Output the [x, y] coordinate of the center of the cell containing the given text.  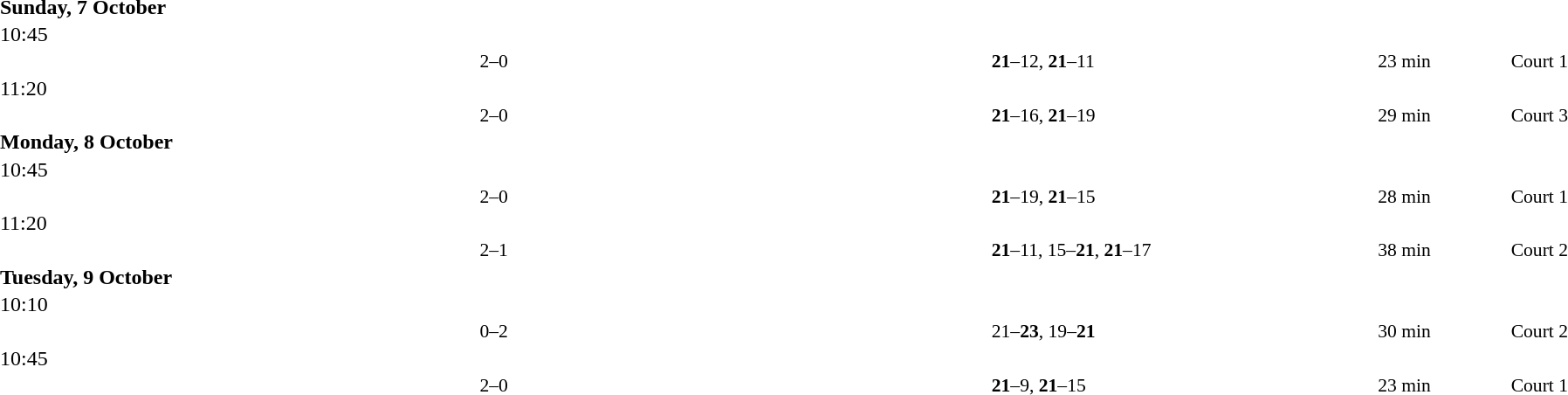
0–2 [494, 331]
21–23, 19–21 [1182, 331]
23 min [1442, 61]
28 min [1442, 196]
21–11, 15–21, 21–17 [1182, 250]
29 min [1442, 115]
2–1 [494, 250]
21–16, 21–19 [1182, 115]
38 min [1442, 250]
21–12, 21–11 [1182, 61]
30 min [1442, 331]
21–19, 21–15 [1182, 196]
